Find where the given text appears and provide that cell's center as [X, Y] coordinate. 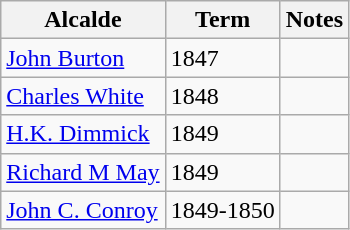
1848 [222, 96]
John Burton [83, 58]
Notes [314, 20]
Alcalde [83, 20]
H.K. Dimmick [83, 134]
John C. Conroy [83, 210]
Charles White [83, 96]
1847 [222, 58]
Term [222, 20]
Richard M May [83, 172]
1849-1850 [222, 210]
